Scan for the cell matching the given text and deliver its (X, Y) coordinate at center. 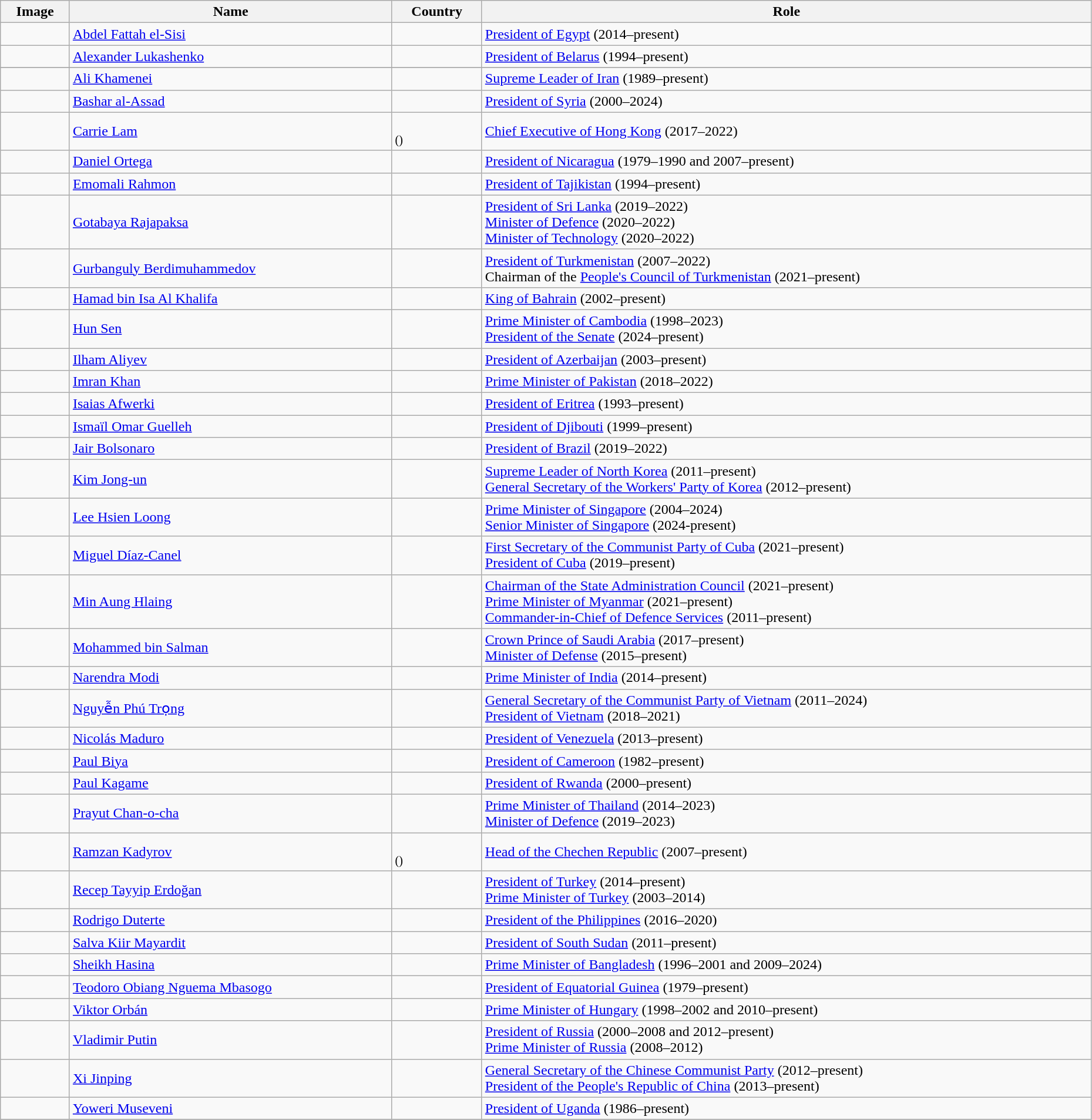
Paul Kagame (230, 783)
Head of the Chechen Republic (2007–present) (786, 852)
Jair Bolsonaro (230, 449)
Viktor Orbán (230, 1010)
Gurbanguly Berdimuhammedov (230, 268)
Rodrigo Duterte (230, 920)
Salva Kiir Mayardit (230, 943)
President of Belarus (1994–present) (786, 56)
President of South Sudan (2011–present) (786, 943)
Imran Khan (230, 382)
Daniel Ortega (230, 162)
Prime Minister of Cambodia (1998–2023)President of the Senate (2024–present) (786, 329)
Prime Minister of Thailand (2014–2023)Minister of Defence (2019–2023) (786, 813)
Alexander Lukashenko (230, 56)
Mohammed bin Salman (230, 647)
Country (437, 12)
Prime Minister of Hungary (1998–2002 and 2010–present) (786, 1010)
Gotabaya Rajapaksa (230, 222)
Miguel Díaz-Canel (230, 556)
Narendra Modi (230, 678)
First Secretary of the Communist Party of Cuba (2021–present)President of Cuba (2019–present) (786, 556)
Bashar al-Assad (230, 101)
Supreme Leader of North Korea (2011–present)General Secretary of the Workers' Party of Korea (2012–present) (786, 479)
Ismaïl Omar Guelleh (230, 426)
President of Brazil (2019–2022) (786, 449)
Vladimir Putin (230, 1040)
General Secretary of the Communist Party of Vietnam (2011–2024)President of Vietnam (2018–2021) (786, 708)
President of Equatorial Guinea (1979–present) (786, 987)
President of Djibouti (1999–present) (786, 426)
Supreme Leader of Iran (1989–present) (786, 79)
President of Azerbaijan (2003–present) (786, 359)
President of Cameroon (1982–present) (786, 761)
Prayut Chan-o-cha (230, 813)
Image (35, 12)
King of Bahrain (2002–present) (786, 298)
President of Turkmenistan (2007–2022)Chairman of the People's Council of Turkmenistan (2021–present) (786, 268)
Chief Executive of Hong Kong (2017–2022) (786, 132)
Ali Khamenei (230, 79)
Prime Minister of Pakistan (2018–2022) (786, 382)
Ramzan Kadyrov (230, 852)
Hun Sen (230, 329)
President of Venezuela (2013–present) (786, 738)
President of Turkey (2014–present)Prime Minister of Turkey (2003–2014) (786, 890)
Teodoro Obiang Nguema Mbasogo (230, 987)
President of Nicaragua (1979–1990 and 2007–present) (786, 162)
Nicolás Maduro (230, 738)
Sheikh Hasina (230, 965)
Nguyễn Phú Trọng (230, 708)
Min Aung Hlaing (230, 601)
President of Uganda (1986–present) (786, 1108)
Prime Minister of Bangladesh (1996–2001 and 2009–2024) (786, 965)
Prime Minister of Singapore (2004–2024)Senior Minister of Singapore (2024-present) (786, 517)
President of Russia (2000–2008 and 2012–present)Prime Minister of Russia (2008–2012) (786, 1040)
Crown Prince of Saudi Arabia (2017–present)Minister of Defense (2015–present) (786, 647)
Recep Tayyip Erdoğan (230, 890)
President of Rwanda (2000–present) (786, 783)
Paul Biya (230, 761)
President of the Philippines (2016–2020) (786, 920)
President of Syria (2000–2024) (786, 101)
President of Tajikistan (1994–present) (786, 184)
Ilham Aliyev (230, 359)
Hamad bin Isa Al Khalifa (230, 298)
President of Eritrea (1993–present) (786, 404)
Name (230, 12)
Isaias Afwerki (230, 404)
Role (786, 12)
Yoweri Museveni (230, 1108)
Abdel Fattah el-Sisi (230, 34)
President of Egypt (2014–present) (786, 34)
Prime Minister of India (2014–present) (786, 678)
General Secretary of the Chinese Communist Party (2012–present)President of the People's Republic of China (2013–present) (786, 1078)
Kim Jong-un (230, 479)
Carrie Lam (230, 132)
Emomali Rahmon (230, 184)
Lee Hsien Loong (230, 517)
Xi Jinping (230, 1078)
President of Sri Lanka (2019–2022)Minister of Defence (2020–2022)Minister of Technology (2020–2022) (786, 222)
